Extract the (x, y) coordinate from the center of the cell holding the provided text.  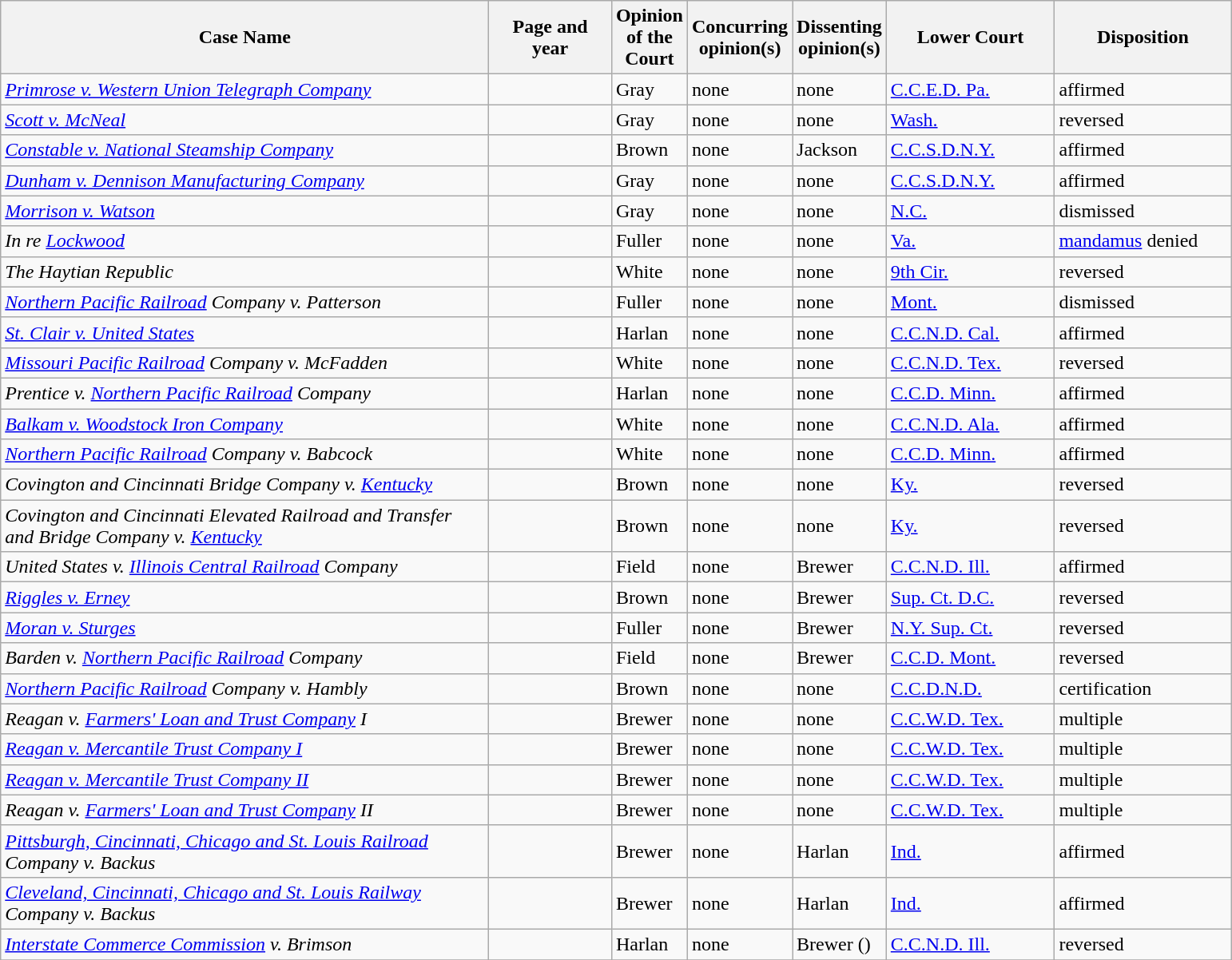
Covington and Cincinnati Bridge Company v. Kentucky (244, 485)
Concurring opinion(s) (740, 38)
St. Clair v. United States (244, 332)
Barden v. Northern Pacific Railroad Company (244, 658)
Dissenting opinion(s) (840, 38)
Covington and Cincinnati Elevated Railroad and Transfer and Bridge Company v. Kentucky (244, 526)
Va. (970, 241)
N.C. (970, 211)
mandamus denied (1143, 241)
Lower Court (970, 38)
Constable v. National Steamship Company (244, 150)
Reagan v. Farmers' Loan and Trust Company II (244, 810)
Disposition (1143, 38)
Balkam v. Woodstock Iron Company (244, 424)
Scott v. McNeal (244, 120)
Reagan v. Farmers' Loan and Trust Company I (244, 719)
9th Cir. (970, 272)
Northern Pacific Railroad Company v. Hambly (244, 688)
Dunham v. Dennison Manufacturing Company (244, 180)
United States v. Illinois Central Railroad Company (244, 567)
Riggles v. Erney (244, 597)
C.C.N.D. Ala. (970, 424)
C.C.N.D. Tex. (970, 363)
C.C.D.N.D. (970, 688)
C.C.N.D. Cal. (970, 332)
certification (1143, 688)
N.Y. Sup. Ct. (970, 628)
Brewer () (840, 944)
Missouri Pacific Railroad Company v. McFadden (244, 363)
Moran v. Sturges (244, 628)
Mont. (970, 302)
Page and year (550, 38)
Reagan v. Mercantile Trust Company II (244, 780)
C.C.E.D. Pa. (970, 89)
Morrison v. Watson (244, 211)
In re Lockwood (244, 241)
Pittsburgh, Cincinnati, Chicago and St. Louis Railroad Company v. Backus (244, 851)
The Haytian Republic (244, 272)
Jackson (840, 150)
Primrose v. Western Union Telegraph Company (244, 89)
Interstate Commerce Commission v. Brimson (244, 944)
Prentice v. Northern Pacific Railroad Company (244, 393)
C.C.D. Mont. (970, 658)
Northern Pacific Railroad Company v. Patterson (244, 302)
Reagan v. Mercantile Trust Company I (244, 749)
Wash. (970, 120)
Case Name (244, 38)
Sup. Ct. D.C. (970, 597)
Northern Pacific Railroad Company v. Babcock (244, 454)
Opinion of the Court (649, 38)
Cleveland, Cincinnati, Chicago and St. Louis Railway Company v. Backus (244, 902)
